Extract the (x, y) coordinate from the center of the cell holding the provided text.  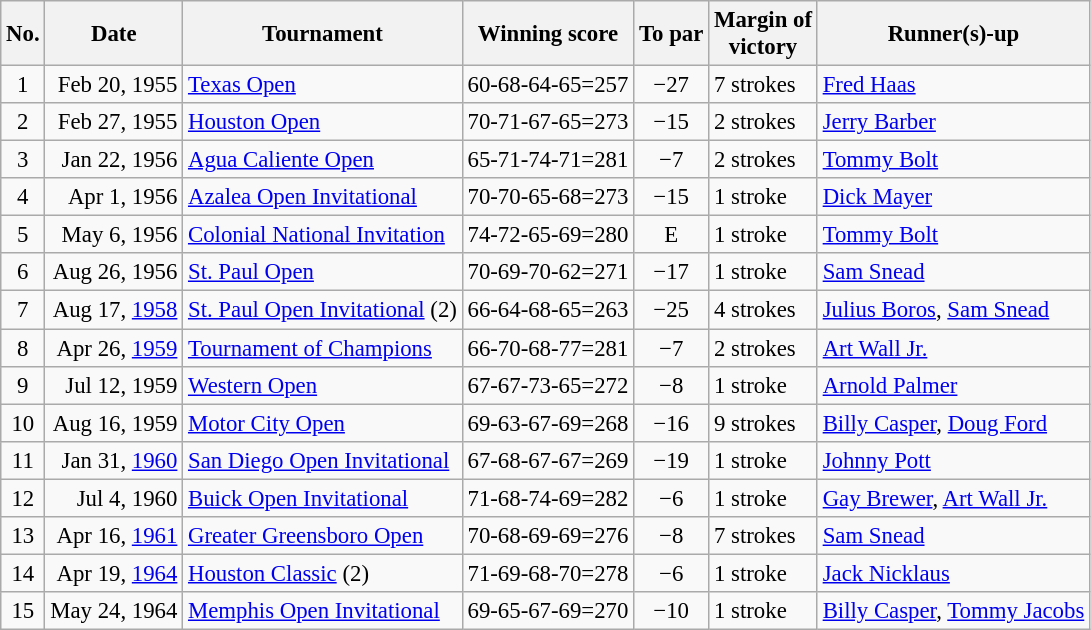
To par (672, 34)
Gay Brewer, Art Wall Jr. (953, 498)
1 (23, 85)
−19 (672, 460)
Tournament (323, 34)
−17 (672, 273)
Apr 16, 1961 (114, 536)
4 (23, 197)
St. Paul Open (323, 273)
14 (23, 573)
9 strokes (764, 423)
Agua Caliente Open (323, 160)
Jul 4, 1960 (114, 498)
8 (23, 348)
5 (23, 235)
67-68-67-67=269 (548, 460)
Colonial National Invitation (323, 235)
71-68-74-69=282 (548, 498)
Greater Greensboro Open (323, 536)
No. (23, 34)
−16 (672, 423)
67-67-73-65=272 (548, 385)
Aug 17, 1958 (114, 310)
Jan 31, 1960 (114, 460)
Feb 27, 1955 (114, 122)
15 (23, 611)
11 (23, 460)
E (672, 235)
Johnny Pott (953, 460)
Houston Classic (2) (323, 573)
Winning score (548, 34)
Jack Nicklaus (953, 573)
Jul 12, 1959 (114, 385)
Tournament of Champions (323, 348)
60-68-64-65=257 (548, 85)
Arnold Palmer (953, 385)
Jan 22, 1956 (114, 160)
Aug 26, 1956 (114, 273)
Feb 20, 1955 (114, 85)
Western Open (323, 385)
6 (23, 273)
Memphis Open Invitational (323, 611)
San Diego Open Invitational (323, 460)
Date (114, 34)
St. Paul Open Invitational (2) (323, 310)
71-69-68-70=278 (548, 573)
3 (23, 160)
Apr 19, 1964 (114, 573)
4 strokes (764, 310)
Runner(s)-up (953, 34)
Fred Haas (953, 85)
Margin ofvictory (764, 34)
Aug 16, 1959 (114, 423)
7 (23, 310)
70-68-69-69=276 (548, 536)
May 24, 1964 (114, 611)
70-71-67-65=273 (548, 122)
−10 (672, 611)
10 (23, 423)
74-72-65-69=280 (548, 235)
13 (23, 536)
65-71-74-71=281 (548, 160)
70-70-65-68=273 (548, 197)
2 (23, 122)
Billy Casper, Doug Ford (953, 423)
Buick Open Invitational (323, 498)
66-70-68-77=281 (548, 348)
66-64-68-65=263 (548, 310)
−25 (672, 310)
70-69-70-62=271 (548, 273)
Azalea Open Invitational (323, 197)
Dick Mayer (953, 197)
Jerry Barber (953, 122)
9 (23, 385)
May 6, 1956 (114, 235)
Apr 1, 1956 (114, 197)
Houston Open (323, 122)
Apr 26, 1959 (114, 348)
Motor City Open (323, 423)
Julius Boros, Sam Snead (953, 310)
Art Wall Jr. (953, 348)
12 (23, 498)
−27 (672, 85)
69-65-67-69=270 (548, 611)
Billy Casper, Tommy Jacobs (953, 611)
Texas Open (323, 85)
69-63-67-69=268 (548, 423)
